Pinpoint the cell where the given text exists, returning its (X, Y) midpoint coordinate. 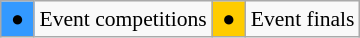
Event finals (303, 19)
Event competitions (122, 19)
